Locate the cell with the specified text and output its [x, y] center coordinate. 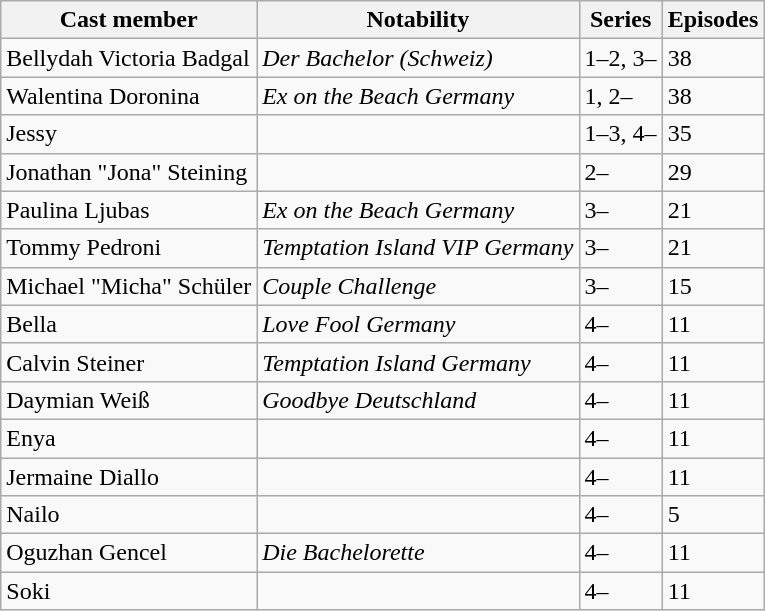
5 [713, 515]
Michael "Micha" Schüler [129, 286]
Der Bachelor (Schweiz) [418, 58]
Cast member [129, 20]
Bellydah Victoria Badgal [129, 58]
Nailo [129, 515]
Soki [129, 591]
29 [713, 172]
Oguzhan Gencel [129, 553]
Walentina Doronina [129, 96]
Bella [129, 324]
Temptation Island Germany [418, 362]
Tommy Pedroni [129, 248]
Love Fool Germany [418, 324]
Temptation Island VIP Germany [418, 248]
Die Bachelorette [418, 553]
Jonathan "Jona" Steining [129, 172]
Episodes [713, 20]
Enya [129, 438]
Notability [418, 20]
Calvin Steiner [129, 362]
2– [620, 172]
Jessy [129, 134]
1, 2– [620, 96]
1–3, 4– [620, 134]
35 [713, 134]
1–2, 3– [620, 58]
Jermaine Diallo [129, 477]
15 [713, 286]
Series [620, 20]
Paulina Ljubas [129, 210]
Daymian Weiß [129, 400]
Couple Challenge [418, 286]
Goodbye Deutschland [418, 400]
